Find where the given text appears and provide that cell's center as [x, y] coordinate. 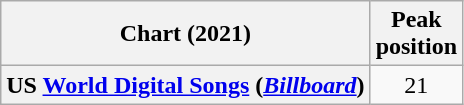
US World Digital Songs (Billboard) [186, 85]
21 [416, 85]
Peakposition [416, 34]
Chart (2021) [186, 34]
